From the cell containing the given text, extract its center point as (X, Y) coordinate. 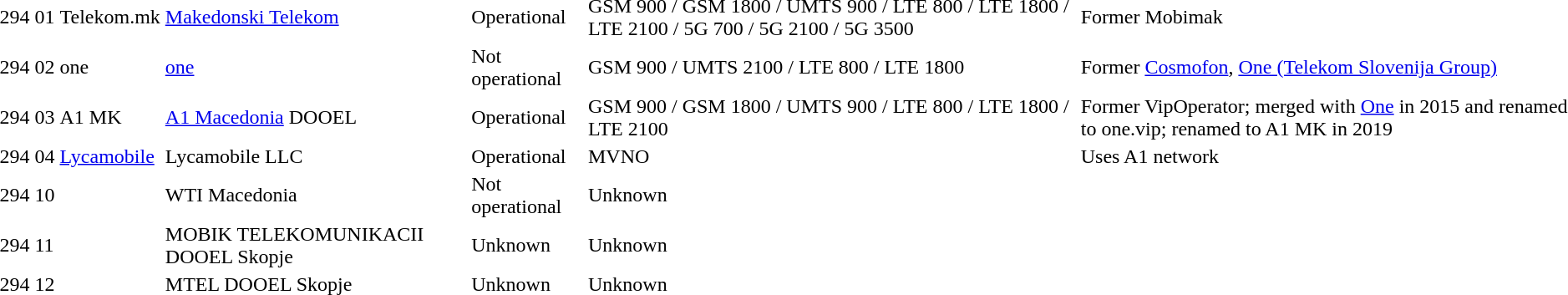
03 (45, 117)
MOBIK TELEKOMUNIKACII DOOEL Skopje (316, 246)
Lycamobile LLC (316, 156)
11 (45, 246)
MVNO (832, 156)
WTI Macedonia (316, 196)
A1 MK (110, 117)
10 (45, 196)
A1 Macedonia DOOEL (316, 117)
02 (45, 67)
04 (45, 156)
GSM 900 / GSM 1800 / UMTS 900 / LTE 800 / LTE 1800 / LTE 2100 (832, 117)
Lycamobile (110, 156)
GSM 900 / UMTS 2100 / LTE 800 / LTE 1800 (832, 67)
